Extract the [X, Y] coordinate from the center of the cell holding the provided text.  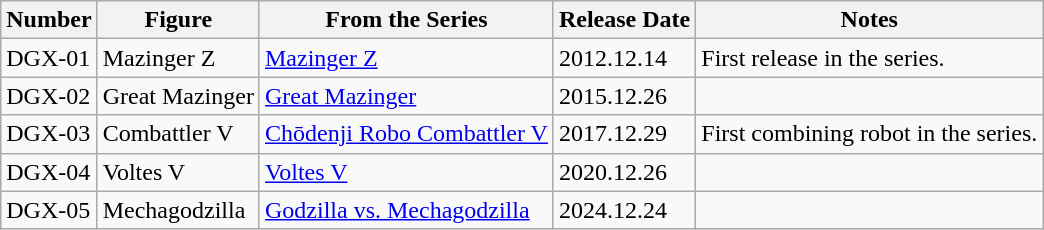
DGX-05 [49, 210]
2012.12.14 [624, 58]
2020.12.26 [624, 172]
2015.12.26 [624, 96]
2017.12.29 [624, 134]
DGX-01 [49, 58]
Number [49, 20]
Figure [178, 20]
Mechagodzilla [178, 210]
Notes [870, 20]
Combattler V [178, 134]
From the Series [406, 20]
DGX-04 [49, 172]
Release Date [624, 20]
First release in the series. [870, 58]
2024.12.24 [624, 210]
First combining robot in the series. [870, 134]
Chōdenji Robo Combattler V [406, 134]
DGX-02 [49, 96]
DGX-03 [49, 134]
Godzilla vs. Mechagodzilla [406, 210]
